Return the (X, Y) coordinate for the center point of the cell that contains the specified text.  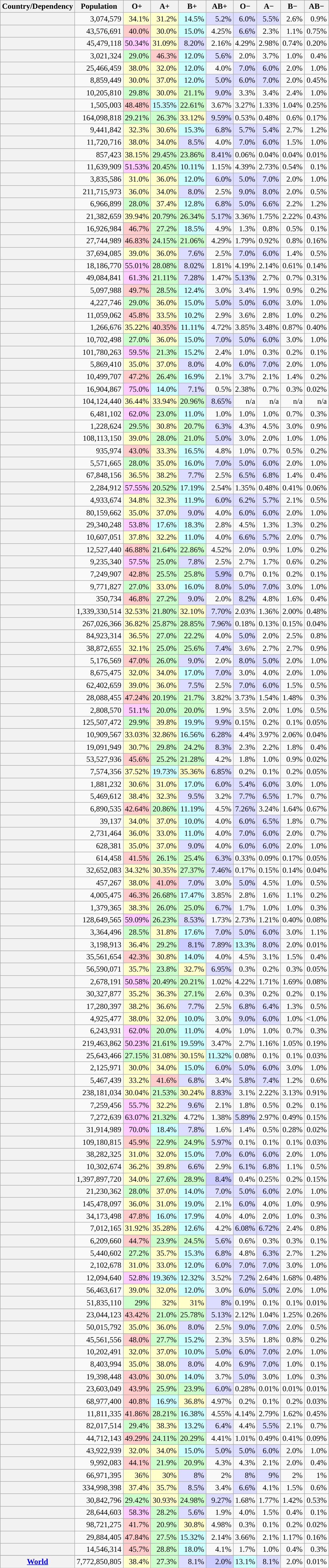
27.7% (165, 1340)
29.5% (137, 426)
12,527,440 (99, 550)
<1.0% (317, 1019)
55.01% (137, 266)
6.1% (245, 1167)
50.58% (137, 982)
0.87% (293, 327)
44.1% (137, 1463)
26.1% (165, 858)
33.5% (165, 315)
35.36% (192, 772)
24.9% (192, 1142)
5.8% (245, 1080)
3.47% (220, 1043)
21.53% (165, 1093)
4,005,475 (99, 895)
82,017,514 (99, 1426)
3.24% (269, 809)
1.62% (293, 1414)
31% (192, 1302)
27.5% (165, 1537)
3,074,579 (99, 19)
17.9% (192, 1216)
9.59% (220, 117)
45,561,556 (99, 1340)
42.8% (137, 574)
36.82% (137, 624)
30.93% (165, 1500)
21.80% (165, 611)
1.02% (220, 982)
0.91% (317, 1093)
28.2% (165, 1512)
7,012,165 (99, 1228)
2.38% (245, 389)
1% (317, 1475)
13.1% (245, 1562)
80,159,662 (99, 512)
19.59% (192, 1043)
36.2% (137, 1167)
47.0% (137, 661)
6.72% (269, 1228)
23.8% (165, 969)
34.8% (137, 500)
25.2% (165, 760)
5.97% (220, 1142)
20.86% (165, 809)
38.15% (137, 155)
55.7% (137, 1105)
25.6% (192, 648)
17.19% (192, 488)
41.0% (165, 883)
40.0% (137, 31)
41.7% (137, 1525)
1.64% (293, 809)
5,467,439 (99, 1080)
36.44% (137, 401)
6,966,899 (99, 204)
8.83% (220, 1093)
30,327,877 (99, 994)
O− (245, 6)
20.19% (165, 698)
10,202,491 (99, 1352)
35.22% (137, 327)
1,379,365 (99, 907)
267,026,366 (99, 624)
0.43% (317, 216)
30% (165, 1475)
109,180,815 (99, 1142)
40.8% (137, 1401)
21,230,362 (99, 1191)
628,381 (99, 846)
7,249,907 (99, 574)
51.1% (137, 710)
29.21% (137, 117)
1.71% (269, 982)
12.6% (192, 1228)
26.23% (165, 920)
6.08% (245, 1228)
12.32% (192, 1278)
24.15% (165, 241)
4.39% (245, 167)
22.86% (192, 550)
31.08% (165, 1056)
30.24% (192, 1093)
25.78% (192, 1315)
67,848,156 (99, 475)
20.96% (192, 401)
2,808,570 (99, 710)
31,914,989 (99, 1130)
0.75% (317, 31)
6,243,931 (99, 1031)
29,884,405 (99, 1537)
16,926,984 (99, 229)
33.3% (165, 451)
8,403,994 (99, 1364)
46.8% (137, 599)
3,021,324 (99, 56)
57.5% (137, 562)
46.83% (137, 241)
39,137 (99, 821)
1,228,624 (99, 426)
1.25% (293, 1315)
5.9% (220, 574)
28,644,603 (99, 1512)
33.94% (165, 401)
2,678,191 (99, 982)
1.81% (220, 266)
B− (293, 6)
37.52% (137, 772)
6.2% (245, 500)
48.0% (137, 1340)
25.9% (165, 1389)
8.4% (220, 1179)
219,463,862 (99, 1043)
31.09% (165, 43)
31.2% (165, 19)
26.4% (165, 377)
25.8% (192, 574)
43,922,939 (99, 1451)
2,731,464 (99, 833)
9,441,842 (99, 130)
44.7% (137, 1241)
4.9% (220, 229)
21,382,659 (99, 216)
128,649,565 (99, 920)
9.6% (192, 1105)
0.26% (317, 1315)
2,284,912 (99, 488)
34.32% (137, 870)
4.19% (245, 266)
20.79% (165, 216)
29.4% (137, 1426)
1.47% (220, 278)
24.5% (192, 1241)
3.2% (220, 796)
19.0% (192, 1204)
17,280,397 (99, 1006)
24.2% (192, 747)
7.70% (220, 611)
0.74% (293, 43)
1.16% (269, 1043)
10,909,567 (99, 735)
47.2% (137, 377)
21.06% (192, 241)
5,571,665 (99, 463)
36.3% (165, 994)
30,842,796 (99, 1500)
15.35% (165, 105)
66,971,395 (99, 1475)
334,998,398 (99, 1488)
11.11% (192, 327)
3.97% (269, 735)
1.42% (293, 1500)
22.2% (192, 636)
8.20% (192, 43)
6.95% (220, 969)
1.69% (293, 982)
1,266,676 (99, 327)
21.7% (192, 698)
4.25% (220, 31)
145,478,097 (99, 1204)
2,125,971 (99, 1068)
9.27% (220, 1500)
19.73% (165, 772)
5,440,602 (99, 1253)
5,869,410 (99, 365)
6,890,535 (99, 809)
19,398,448 (99, 1377)
5,469,612 (99, 796)
53,527,936 (99, 760)
40.35% (165, 327)
4.52% (220, 550)
46.88% (137, 550)
29% (137, 1302)
20.52% (165, 488)
6.85% (220, 772)
45.8% (137, 315)
21.11% (165, 278)
51,835,110 (99, 1302)
20.29% (192, 1438)
3.27% (245, 105)
A− (269, 6)
1.33% (269, 105)
12.8% (192, 204)
45,479,118 (99, 43)
84,923,314 (99, 636)
O+ (137, 6)
1.17% (293, 1537)
1.01% (245, 1438)
8.53% (192, 920)
33.03% (137, 735)
38,872,655 (99, 648)
23,603,049 (99, 1389)
29.42% (137, 1500)
98,721,275 (99, 1525)
7.46% (220, 870)
10,702,498 (99, 340)
3.82% (220, 698)
27.37% (192, 870)
1.75% (269, 216)
1.21% (269, 920)
2.03% (245, 611)
104,124,440 (99, 401)
6.7% (220, 907)
41.6% (165, 1080)
43.9% (137, 1389)
8.3% (220, 747)
1,339,330,514 (99, 611)
20.21% (192, 982)
10.2% (192, 315)
3,198,913 (99, 945)
Population (99, 6)
49,084,841 (99, 278)
20.49% (165, 982)
4.22% (245, 982)
34,173,498 (99, 1216)
26.68% (165, 895)
125,507,472 (99, 722)
47.84% (137, 1537)
15.32% (192, 1537)
4,933,674 (99, 500)
1.38% (220, 1117)
32.53% (137, 611)
70.0% (137, 1130)
21.1% (192, 93)
19.36% (165, 1278)
AB− (317, 6)
45.9% (137, 1142)
0.33% (245, 858)
35.28% (165, 1228)
7.5% (192, 685)
4.55% (220, 1414)
5.89% (245, 1117)
53.8% (137, 525)
25.5% (165, 574)
6,209,660 (99, 1241)
7.26% (245, 809)
1.36% (269, 611)
49.7% (137, 290)
27.15% (137, 1056)
935,974 (99, 451)
9.9% (220, 722)
21.3% (165, 352)
26.34% (192, 216)
3.66% (245, 1537)
46.7% (137, 229)
1.73% (220, 920)
30.04% (137, 1093)
4.14% (245, 1414)
16,904,867 (99, 389)
8.65% (220, 401)
19.9% (192, 722)
27.1% (192, 994)
7.6% (192, 253)
2.54% (220, 488)
0.92% (269, 241)
11,811,335 (99, 1414)
49.29% (137, 1438)
36.6% (165, 1006)
4.97% (220, 1401)
63.07% (137, 1117)
5,176,569 (99, 661)
1.54% (269, 698)
11,059,062 (99, 315)
21.64% (165, 550)
1,505,003 (99, 105)
29.9% (137, 722)
2.97% (269, 1117)
11.9% (192, 500)
6.9% (245, 1364)
29.2% (165, 945)
9,235,340 (99, 562)
3.3% (245, 93)
9% (269, 1475)
45.7% (137, 1550)
32.10% (192, 611)
2.79% (269, 1414)
0.54% (293, 167)
35,561,654 (99, 957)
25,643,466 (99, 1056)
7.89% (220, 945)
0.31% (317, 278)
24.98% (192, 1500)
1,881,232 (99, 784)
2.16% (220, 43)
7.96% (220, 624)
7,259,456 (99, 1105)
14.5% (192, 19)
21.32% (165, 1117)
50,015,792 (99, 1327)
61.3% (137, 278)
2.12% (245, 1315)
16.5% (192, 451)
50.23% (137, 1043)
11.19% (192, 809)
10,607,051 (99, 537)
108,113,150 (99, 438)
35.2% (137, 994)
21.61% (165, 1043)
4.41% (220, 1438)
41.86% (137, 1414)
37.8% (137, 537)
19,091,949 (99, 747)
27.3% (165, 1562)
28.08% (165, 266)
44,712,143 (99, 1438)
31.8% (165, 932)
62,402,659 (99, 685)
37,694,085 (99, 253)
28.9% (192, 1179)
11.32% (220, 1056)
3.13% (293, 1093)
33.2% (137, 1080)
101,780,263 (99, 352)
3.67% (220, 105)
1,397,897,720 (99, 1179)
36.4% (137, 945)
52.8% (137, 1278)
28.8% (165, 1550)
5.17% (220, 216)
A+ (165, 6)
27.6% (165, 1179)
57.55% (137, 488)
World (38, 1562)
0.18% (245, 624)
8.2% (245, 599)
24.11% (165, 1438)
16.38% (192, 1414)
47.24% (137, 698)
30.35% (165, 870)
31.92% (137, 1228)
10,205,810 (99, 93)
41.5% (137, 858)
59.5% (137, 352)
32.86% (165, 735)
25.87% (165, 624)
27,744,989 (99, 241)
5,097,988 (99, 290)
18.0% (192, 1550)
2.06% (293, 735)
59.09% (137, 920)
30.7% (137, 747)
11,720,716 (99, 142)
238,181,034 (99, 1093)
9,992,083 (99, 1463)
20.45% (165, 167)
9,771,827 (99, 587)
75.0% (137, 389)
3.36% (245, 216)
20.7% (192, 426)
7.28% (192, 278)
614,458 (99, 858)
48.48% (137, 105)
22.9% (165, 1142)
18.3% (192, 525)
25.4% (192, 858)
5.2% (220, 19)
8,859,449 (99, 80)
39.94% (137, 216)
33.12% (192, 117)
56,463,617 (99, 1290)
2.00% (293, 611)
7.1% (192, 389)
10.11% (192, 167)
17.47% (192, 895)
1.15% (220, 167)
38,282,325 (99, 1155)
13.3% (245, 945)
2.64% (269, 1278)
7,272,639 (99, 1117)
28,088,455 (99, 698)
AB+ (220, 6)
0.67% (317, 809)
1.05% (293, 1043)
32.1% (137, 648)
42.64% (137, 809)
18,186,770 (99, 266)
7.2% (245, 1278)
58.3% (137, 1512)
211,715,973 (99, 192)
18.4% (165, 1130)
29,340,248 (99, 525)
1.79% (245, 241)
0.61% (293, 266)
3.52% (220, 1278)
22.61% (192, 105)
6.28% (220, 735)
25,466,459 (99, 68)
0.20% (317, 43)
14,546,314 (99, 1550)
68,977,400 (99, 1401)
56,590,071 (99, 969)
28.85% (192, 624)
0.13% (269, 624)
23,044,123 (99, 1315)
30.15% (192, 1056)
Country/Dependency (38, 6)
2,102,678 (99, 1265)
42.3% (137, 957)
51.53% (137, 167)
857,423 (99, 155)
7,772,850,805 (99, 1562)
43,576,691 (99, 31)
4,227,746 (99, 303)
8.02% (192, 266)
29.45% (165, 155)
32,652,083 (99, 870)
23.0% (165, 414)
350,734 (99, 599)
36.8% (192, 1401)
10,499,707 (99, 377)
9.5% (192, 796)
12,094,640 (99, 1278)
28.21% (165, 1414)
7,574,356 (99, 772)
3.73% (245, 698)
34.1% (137, 19)
8.41% (220, 155)
2.98% (269, 43)
3,364,496 (99, 932)
43.42% (137, 1315)
21.9% (165, 1463)
36% (137, 1475)
4,925,477 (99, 1019)
1.77% (269, 1500)
26.3% (165, 117)
6,481,102 (99, 414)
4.98% (220, 1525)
457,267 (99, 883)
23.86% (192, 155)
45.6% (137, 760)
10,302,674 (99, 1167)
164,098,818 (99, 117)
1.35% (245, 488)
32% (165, 1302)
B+ (192, 6)
21.28% (192, 760)
12.4% (192, 290)
16.56% (192, 735)
3,835,586 (99, 179)
32.7% (192, 969)
47.8% (137, 1216)
18.5% (192, 229)
3.48% (269, 327)
11,639,909 (99, 167)
13.2% (192, 1426)
50.34% (137, 43)
8,675,475 (99, 673)
1.48% (293, 698)
